Return the [x, y] coordinate for the center point of the cell that contains the specified text.  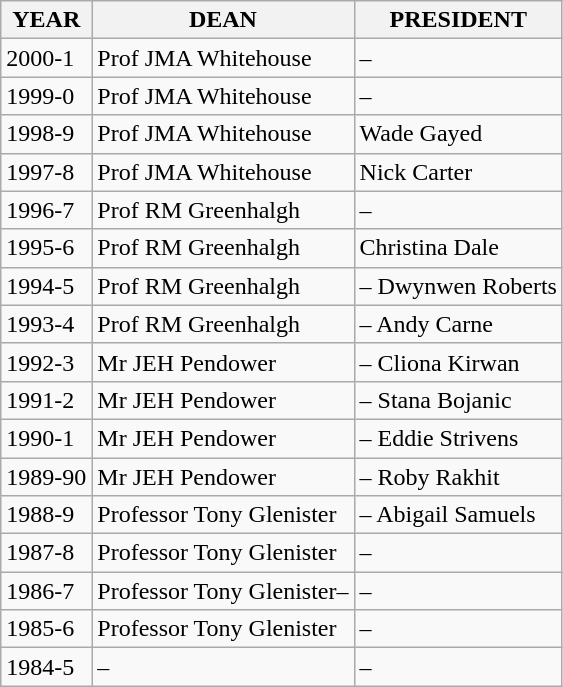
– Cliona Kirwan [458, 362]
1984-5 [46, 667]
Nick Carter [458, 172]
2000-1 [46, 58]
– Dwynwen Roberts [458, 286]
1985-6 [46, 629]
1996-7 [46, 210]
1991-2 [46, 400]
YEAR [46, 20]
1988-9 [46, 515]
Professor Tony Glenister– [223, 591]
1992-3 [46, 362]
Christina Dale [458, 248]
Wade Gayed [458, 134]
– Stana Bojanic [458, 400]
1990-1 [46, 438]
1986-7 [46, 591]
PRESIDENT [458, 20]
1989-90 [46, 477]
– Eddie Strivens [458, 438]
– Roby Rakhit [458, 477]
– Abigail Samuels [458, 515]
– Andy Carne [458, 324]
1997-8 [46, 172]
1987-8 [46, 553]
1999-0 [46, 96]
1994-5 [46, 286]
1993-4 [46, 324]
DEAN [223, 20]
1998-9 [46, 134]
1995-6 [46, 248]
